Find where the given text appears and provide that cell's center as (X, Y) coordinate. 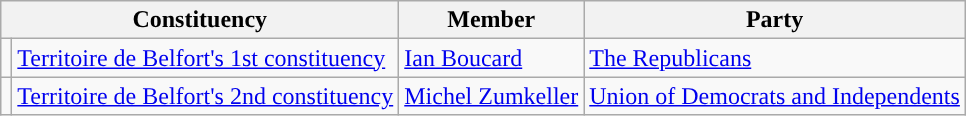
Territoire de Belfort's 1st constituency (206, 58)
The Republicans (775, 58)
Territoire de Belfort's 2nd constituency (206, 96)
Michel Zumkeller (492, 96)
Union of Democrats and Independents (775, 96)
Member (492, 20)
Constituency (200, 20)
Party (775, 20)
Ian Boucard (492, 58)
